Scan for the cell matching the given text and deliver its (x, y) coordinate at center. 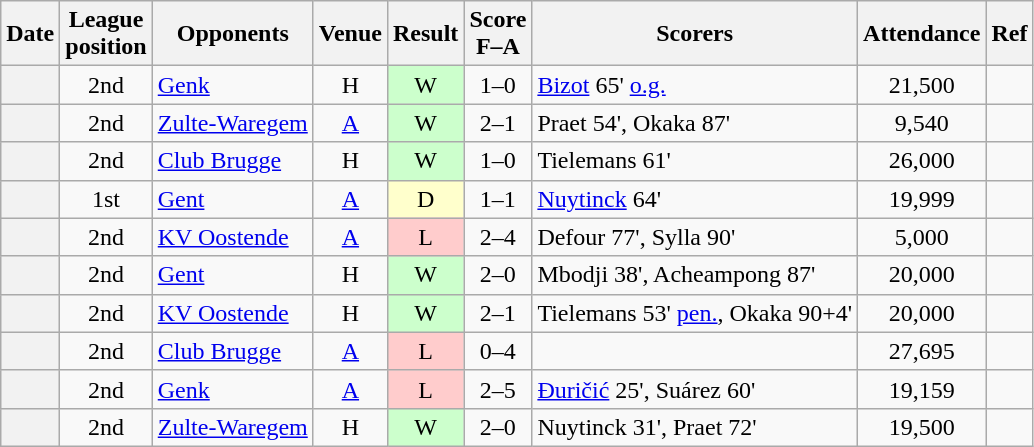
Bizot 65' o.g. (695, 85)
ScoreF–A (498, 34)
Date (30, 34)
Nuytinck 64' (695, 199)
Praet 54', Okaka 87' (695, 123)
2–4 (498, 237)
1st (106, 199)
Defour 77', Sylla 90' (695, 237)
Result (425, 34)
Ref (1010, 34)
26,000 (922, 161)
Leagueposition (106, 34)
Nuytinck 31', Praet 72' (695, 427)
Venue (350, 34)
19,159 (922, 389)
D (425, 199)
9,540 (922, 123)
Mbodji 38', Acheampong 87' (695, 275)
19,500 (922, 427)
Attendance (922, 34)
Scorers (695, 34)
1–1 (498, 199)
21,500 (922, 85)
Tielemans 53' pen., Okaka 90+4' (695, 313)
Tielemans 61' (695, 161)
2–5 (498, 389)
Đuričić 25', Suárez 60' (695, 389)
19,999 (922, 199)
Opponents (232, 34)
5,000 (922, 237)
27,695 (922, 351)
0–4 (498, 351)
